Determine the (X, Y) coordinate at the center of the cell enclosing the given text.  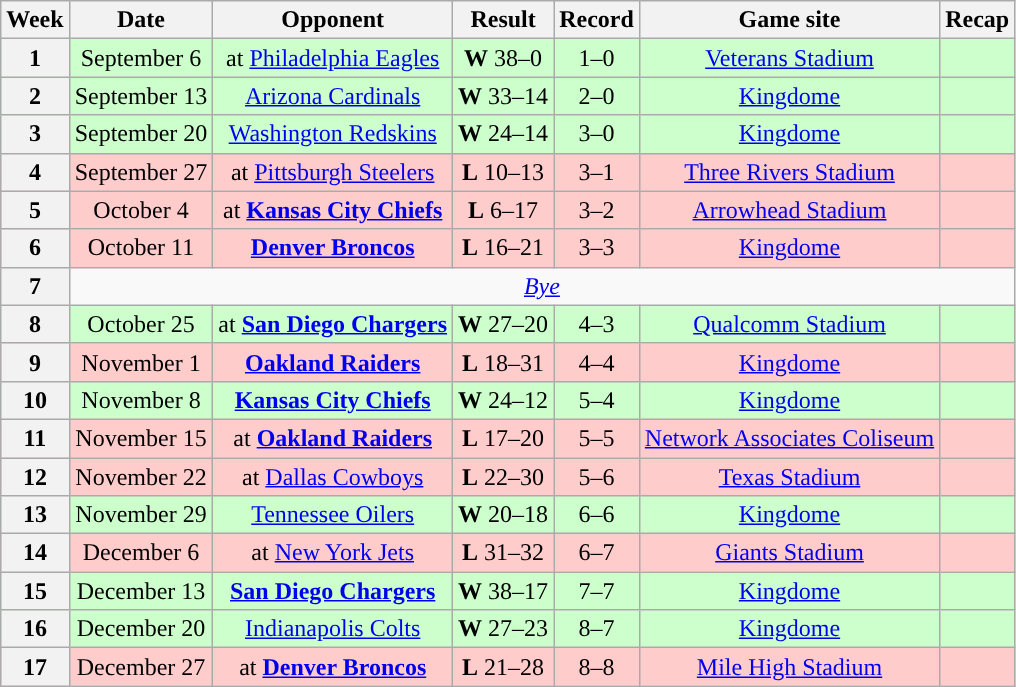
L 31–32 (504, 553)
L 6–17 (504, 210)
L 21–28 (504, 667)
Kansas City Chiefs (333, 400)
Washington Redskins (333, 134)
W 27–20 (504, 324)
5–6 (597, 477)
Recap (978, 20)
September 13 (141, 96)
Mile High Stadium (789, 667)
Bye (542, 286)
10 (35, 400)
6–7 (597, 553)
14 (35, 553)
Qualcomm Stadium (789, 324)
October 11 (141, 248)
15 (35, 591)
12 (35, 477)
1 (35, 58)
3–2 (597, 210)
November 8 (141, 400)
December 20 (141, 629)
2–0 (597, 96)
7–7 (597, 591)
4–3 (597, 324)
September 6 (141, 58)
W 20–18 (504, 515)
17 (35, 667)
November 22 (141, 477)
September 27 (141, 172)
at Kansas City Chiefs (333, 210)
December 6 (141, 553)
at Pittsburgh Steelers (333, 172)
2 (35, 96)
November 1 (141, 362)
8–7 (597, 629)
Date (141, 20)
Arizona Cardinals (333, 96)
W 24–14 (504, 134)
4 (35, 172)
at Dallas Cowboys (333, 477)
8 (35, 324)
Arrowhead Stadium (789, 210)
at Oakland Raiders (333, 438)
L 22–30 (504, 477)
Record (597, 20)
3–3 (597, 248)
Tennessee Oilers (333, 515)
16 (35, 629)
3–1 (597, 172)
Result (504, 20)
9 (35, 362)
W 38–0 (504, 58)
December 13 (141, 591)
Denver Broncos (333, 248)
3 (35, 134)
13 (35, 515)
at New York Jets (333, 553)
8–8 (597, 667)
4–4 (597, 362)
at Denver Broncos (333, 667)
1–0 (597, 58)
Three Rivers Stadium (789, 172)
6–6 (597, 515)
October 25 (141, 324)
W 24–12 (504, 400)
Giants Stadium (789, 553)
Oakland Raiders (333, 362)
Veterans Stadium (789, 58)
September 20 (141, 134)
Opponent (333, 20)
11 (35, 438)
Week (35, 20)
5–4 (597, 400)
L 10–13 (504, 172)
W 33–14 (504, 96)
L 17–20 (504, 438)
Texas Stadium (789, 477)
December 27 (141, 667)
L 18–31 (504, 362)
7 (35, 286)
W 38–17 (504, 591)
at San Diego Chargers (333, 324)
L 16–21 (504, 248)
November 29 (141, 515)
5 (35, 210)
October 4 (141, 210)
Game site (789, 20)
November 15 (141, 438)
Indianapolis Colts (333, 629)
W 27–23 (504, 629)
at Philadelphia Eagles (333, 58)
6 (35, 248)
Network Associates Coliseum (789, 438)
3–0 (597, 134)
5–5 (597, 438)
San Diego Chargers (333, 591)
